For the text-containing cell, return its midpoint in [X, Y] coordinate format. 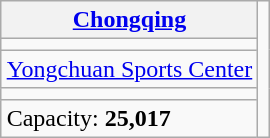
Chongqing [130, 20]
Yongchuan Sports Center [130, 69]
Capacity: 25,017 [130, 118]
